Scan for the cell matching the given text and deliver its (X, Y) coordinate at center. 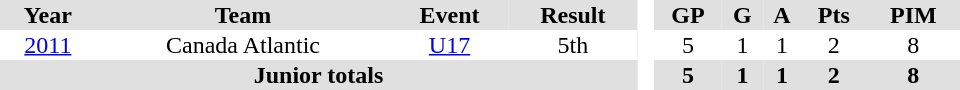
GP (688, 15)
Canada Atlantic (244, 45)
PIM (914, 15)
5th (573, 45)
Year (48, 15)
Team (244, 15)
Result (573, 15)
2011 (48, 45)
U17 (449, 45)
Event (449, 15)
A (782, 15)
G (742, 15)
Pts (834, 15)
Junior totals (318, 75)
